Capture the cell that displays the provided text and extract its [x, y] central coordinate. 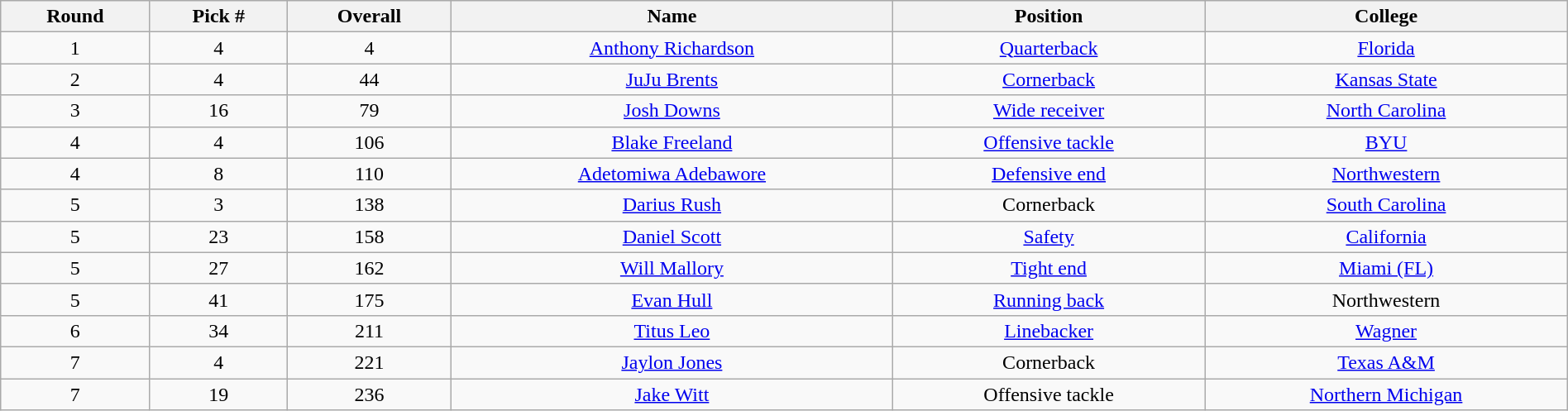
Daniel Scott [672, 237]
JuJu Brents [672, 79]
Defensive end [1049, 174]
Linebacker [1049, 331]
BYU [1386, 142]
North Carolina [1386, 111]
Florida [1386, 48]
Blake Freeland [672, 142]
2 [75, 79]
Quarterback [1049, 48]
34 [218, 331]
41 [218, 299]
Round [75, 17]
236 [370, 394]
Josh Downs [672, 111]
27 [218, 268]
Wide receiver [1049, 111]
211 [370, 331]
16 [218, 111]
Safety [1049, 237]
South Carolina [1386, 205]
Evan Hull [672, 299]
Titus Leo [672, 331]
19 [218, 394]
Tight end [1049, 268]
8 [218, 174]
Pick # [218, 17]
Wagner [1386, 331]
Anthony Richardson [672, 48]
Kansas State [1386, 79]
79 [370, 111]
106 [370, 142]
1 [75, 48]
Northern Michigan [1386, 394]
23 [218, 237]
Texas A&M [1386, 362]
College [1386, 17]
Adetomiwa Adebawore [672, 174]
Overall [370, 17]
44 [370, 79]
138 [370, 205]
221 [370, 362]
Jaylon Jones [672, 362]
Running back [1049, 299]
110 [370, 174]
162 [370, 268]
Will Mallory [672, 268]
Darius Rush [672, 205]
Name [672, 17]
6 [75, 331]
Miami (FL) [1386, 268]
158 [370, 237]
California [1386, 237]
Position [1049, 17]
Jake Witt [672, 394]
175 [370, 299]
